Extract the [X, Y] coordinate from the center of the cell holding the provided text.  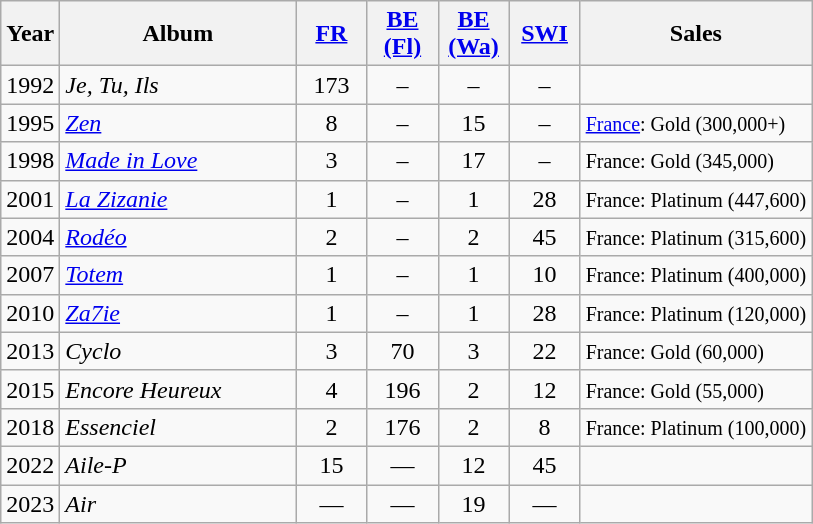
2013 [30, 351]
SWI [544, 34]
Air [178, 503]
1995 [30, 123]
1992 [30, 85]
BE (Wa) [474, 34]
173 [332, 85]
FR [332, 34]
Essenciel [178, 427]
176 [402, 427]
Year [30, 34]
France: Platinum (100,000) [696, 427]
2007 [30, 275]
2004 [30, 237]
Encore Heureux [178, 389]
2018 [30, 427]
Made in Love [178, 161]
Rodéo [178, 237]
Zen [178, 123]
19 [474, 503]
Album [178, 34]
Aile-P [178, 465]
Totem [178, 275]
2015 [30, 389]
France: Platinum (447,600) [696, 199]
BE (Fl) [402, 34]
196 [402, 389]
2001 [30, 199]
Cyclo [178, 351]
2023 [30, 503]
4 [332, 389]
Za7ie [178, 313]
France: Platinum (120,000) [696, 313]
70 [402, 351]
17 [474, 161]
France: Platinum (315,600) [696, 237]
France: Gold (60,000) [696, 351]
France: Gold (55,000) [696, 389]
1998 [30, 161]
10 [544, 275]
France: Gold (300,000+) [696, 123]
Je, Tu, Ils [178, 85]
France: Platinum (400,000) [696, 275]
La Zizanie [178, 199]
France: Gold (345,000) [696, 161]
2010 [30, 313]
22 [544, 351]
2022 [30, 465]
Sales [696, 34]
